Detect which cell encompasses the target text, then output its (X, Y) center coordinate. 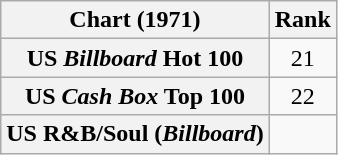
Chart (1971) (135, 20)
US Billboard Hot 100 (135, 58)
US Cash Box Top 100 (135, 96)
US R&B/Soul (Billboard) (135, 134)
22 (302, 96)
Rank (302, 20)
21 (302, 58)
